Identify which cell holds the provided text, then report its [X, Y] central coordinate. 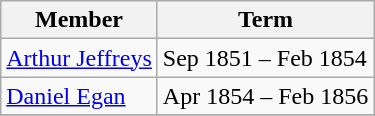
Member [80, 20]
Apr 1854 – Feb 1856 [265, 96]
Term [265, 20]
Daniel Egan [80, 96]
Arthur Jeffreys [80, 58]
Sep 1851 – Feb 1854 [265, 58]
